Extract the [X, Y] coordinate from the center of the cell holding the provided text.  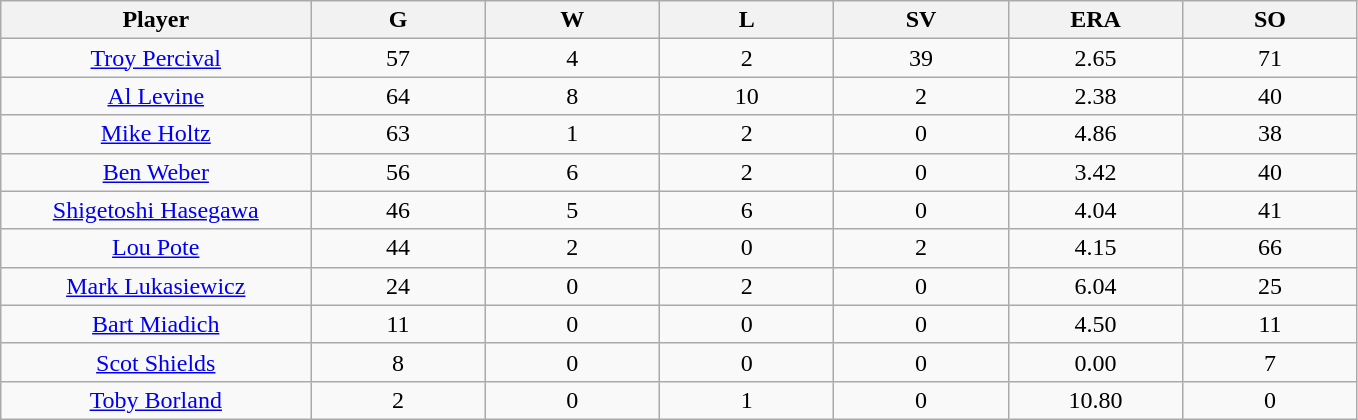
41 [1270, 210]
Mark Lukasiewicz [156, 286]
Ben Weber [156, 172]
46 [398, 210]
63 [398, 134]
Troy Percival [156, 58]
3.42 [1095, 172]
5 [572, 210]
66 [1270, 248]
39 [921, 58]
4.50 [1095, 324]
25 [1270, 286]
SV [921, 20]
4.86 [1095, 134]
Scot Shields [156, 362]
56 [398, 172]
ERA [1095, 20]
38 [1270, 134]
Toby Borland [156, 400]
Bart Miadich [156, 324]
L [747, 20]
2.38 [1095, 96]
6.04 [1095, 286]
Lou Pote [156, 248]
10.80 [1095, 400]
64 [398, 96]
71 [1270, 58]
SO [1270, 20]
4 [572, 58]
2.65 [1095, 58]
57 [398, 58]
24 [398, 286]
4.15 [1095, 248]
7 [1270, 362]
Player [156, 20]
4.04 [1095, 210]
Mike Holtz [156, 134]
W [572, 20]
44 [398, 248]
G [398, 20]
10 [747, 96]
Shigetoshi Hasegawa [156, 210]
0.00 [1095, 362]
Al Levine [156, 96]
